Detect which cell encompasses the target text, then output its [x, y] center coordinate. 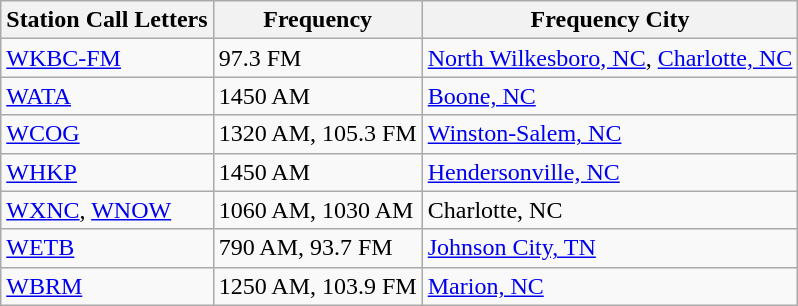
Boone, NC [610, 96]
Charlotte, NC [610, 210]
Marion, NC [610, 286]
WETB [107, 248]
Station Call Letters [107, 20]
1060 AM, 1030 AM [318, 210]
WHKP [107, 172]
1320 AM, 105.3 FM [318, 134]
North Wilkesboro, NC, Charlotte, NC [610, 58]
WBRM [107, 286]
WCOG [107, 134]
97.3 FM [318, 58]
Hendersonville, NC [610, 172]
Johnson City, TN [610, 248]
1250 AM, 103.9 FM [318, 286]
WXNC, WNOW [107, 210]
790 AM, 93.7 FM [318, 248]
WKBC-FM [107, 58]
Frequency [318, 20]
WATA [107, 96]
Frequency City [610, 20]
Winston-Salem, NC [610, 134]
